Capture the cell that displays the provided text and extract its (X, Y) central coordinate. 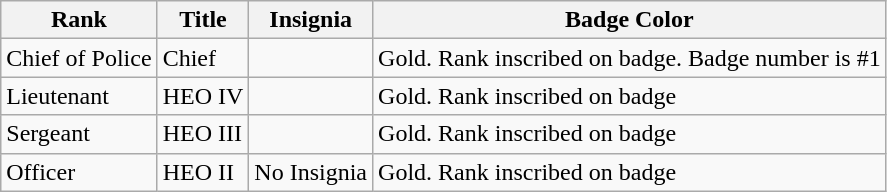
Badge Color (630, 20)
HEO II (203, 172)
Gold. Rank inscribed on badge. Badge number is #1 (630, 58)
Sergeant (79, 134)
HEO IV (203, 96)
Officer (79, 172)
Title (203, 20)
Rank (79, 20)
Chief (203, 58)
Lieutenant (79, 96)
HEO III (203, 134)
Chief of Police (79, 58)
No Insignia (311, 172)
Insignia (311, 20)
